Find where the given text appears and provide that cell's center as [X, Y] coordinate. 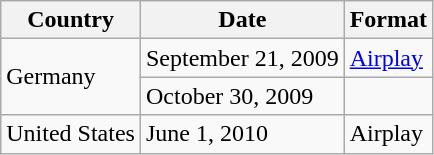
Format [388, 20]
Date [242, 20]
Country [71, 20]
October 30, 2009 [242, 96]
September 21, 2009 [242, 58]
Germany [71, 77]
June 1, 2010 [242, 134]
United States [71, 134]
